Pinpoint the cell where the given text exists, returning its (X, Y) midpoint coordinate. 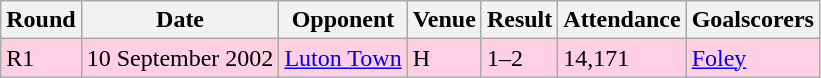
Luton Town (343, 58)
H (444, 58)
Result (519, 20)
Venue (444, 20)
14,171 (622, 58)
R1 (41, 58)
Foley (752, 58)
Opponent (343, 20)
1–2 (519, 58)
Attendance (622, 20)
10 September 2002 (180, 58)
Date (180, 20)
Goalscorers (752, 20)
Round (41, 20)
